Extract the [X, Y] coordinate from the center of the cell holding the provided text.  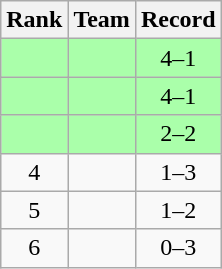
5 [34, 210]
Team [102, 20]
0–3 [178, 248]
Rank [34, 20]
1–3 [178, 172]
6 [34, 248]
Record [178, 20]
2–2 [178, 134]
4 [34, 172]
1–2 [178, 210]
